Locate the cell with the specified text and output its [x, y] center coordinate. 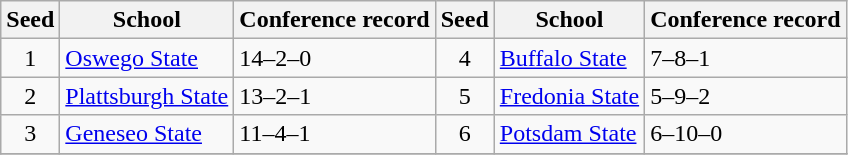
5 [464, 96]
4 [464, 58]
Potsdam State [569, 134]
Plattsburgh State [147, 96]
1 [30, 58]
6 [464, 134]
Buffalo State [569, 58]
Geneseo State [147, 134]
2 [30, 96]
6–10–0 [746, 134]
5–9–2 [746, 96]
3 [30, 134]
Oswego State [147, 58]
7–8–1 [746, 58]
14–2–0 [334, 58]
11–4–1 [334, 134]
Fredonia State [569, 96]
13–2–1 [334, 96]
